Locate the cell with the specified text and output its (X, Y) center coordinate. 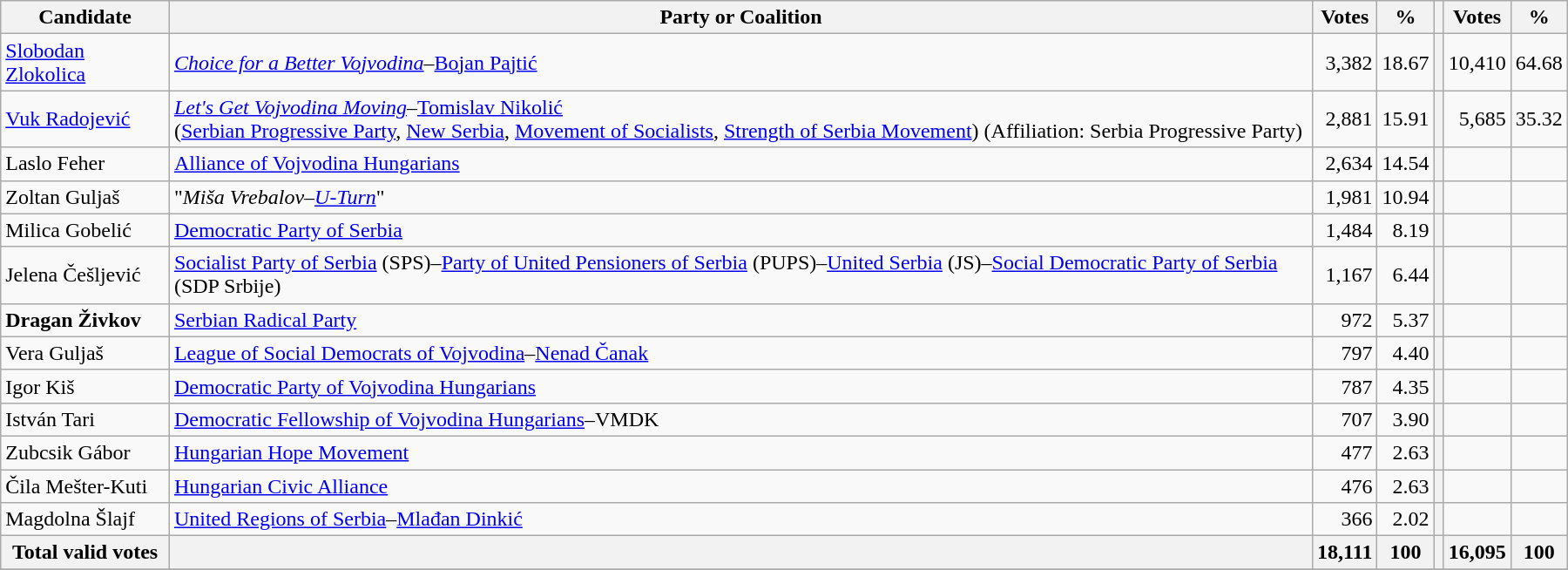
5,685 (1477, 119)
Magdolna Šlajf (85, 519)
14.54 (1406, 164)
3.90 (1406, 419)
64.68 (1538, 63)
797 (1345, 353)
United Regions of Serbia–Mlađan Dinkić (740, 519)
18,111 (1345, 553)
16,095 (1477, 553)
"Miša Vrebalov–U-Turn" (740, 197)
Total valid votes (85, 553)
Vuk Radojević (85, 119)
Alliance of Vojvodina Hungarians (740, 164)
2,881 (1345, 119)
3,382 (1345, 63)
Milica Gobelić (85, 230)
Candidate (85, 17)
Hungarian Hope Movement (740, 452)
Choice for a Better Vojvodina–Bojan Pajtić (740, 63)
Democratic Fellowship of Vojvodina Hungarians–VMDK (740, 419)
Democratic Party of Vojvodina Hungarians (740, 386)
Zubcsik Gábor (85, 452)
Slobodan Zlokolica (85, 63)
1,167 (1345, 275)
1,981 (1345, 197)
István Tari (85, 419)
Serbian Radical Party (740, 320)
5.37 (1406, 320)
366 (1345, 519)
477 (1345, 452)
787 (1345, 386)
10,410 (1477, 63)
Hungarian Civic Alliance (740, 485)
Vera Guljaš (85, 353)
4.40 (1406, 353)
Jelena Češljević (85, 275)
707 (1345, 419)
18.67 (1406, 63)
Dragan Živkov (85, 320)
Laslo Feher (85, 164)
Democratic Party of Serbia (740, 230)
League of Social Democrats of Vojvodina–Nenad Čanak (740, 353)
2,634 (1345, 164)
2.02 (1406, 519)
35.32 (1538, 119)
15.91 (1406, 119)
Zoltan Guljaš (85, 197)
10.94 (1406, 197)
476 (1345, 485)
1,484 (1345, 230)
972 (1345, 320)
6.44 (1406, 275)
Čila Mešter-Kuti (85, 485)
8.19 (1406, 230)
4.35 (1406, 386)
Igor Kiš (85, 386)
Socialist Party of Serbia (SPS)–Party of United Pensioners of Serbia (PUPS)–United Serbia (JS)–Social Democratic Party of Serbia (SDP Srbije) (740, 275)
Party or Coalition (740, 17)
